Search for the cell housing the specified text and yield its [X, Y] center coordinate. 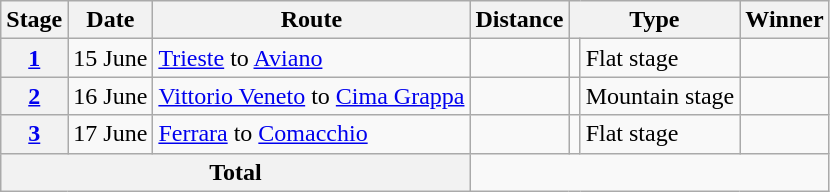
17 June [110, 134]
Route [312, 20]
Winner [784, 20]
Ferrara to Comacchio [312, 134]
Distance [520, 20]
15 June [110, 58]
3 [34, 134]
Stage [34, 20]
Trieste to Aviano [312, 58]
2 [34, 96]
Total [236, 172]
1 [34, 58]
Type [654, 20]
Vittorio Veneto to Cima Grappa [312, 96]
Date [110, 20]
Mountain stage [660, 96]
16 June [110, 96]
